Return (X, Y) of the center of cell containing provided text 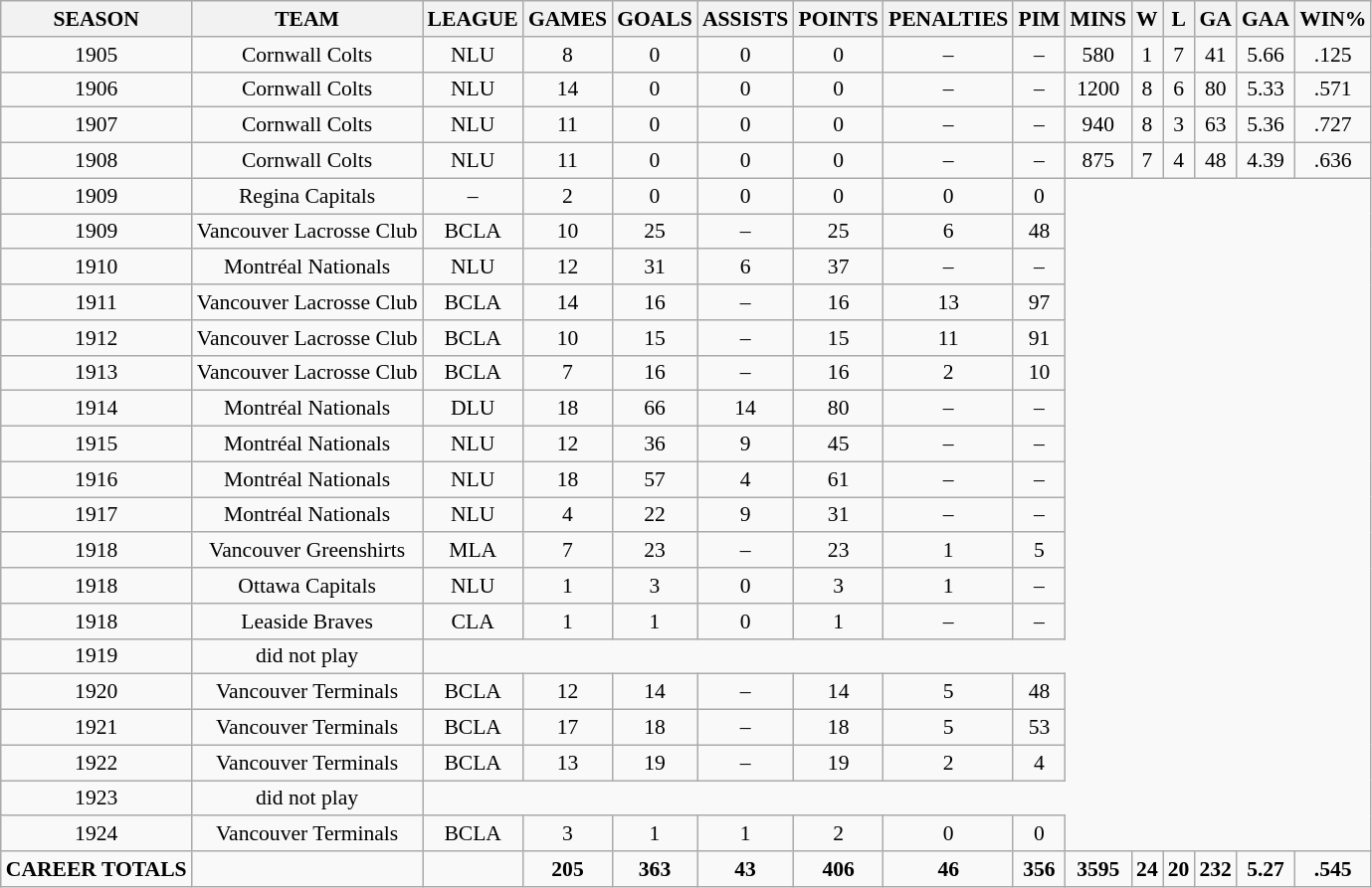
CLA (474, 622)
1915 (97, 444)
1924 (97, 834)
232 (1216, 869)
GOALS (655, 19)
20 (1179, 869)
1914 (97, 409)
5.66 (1266, 55)
406 (838, 869)
WIN% (1333, 19)
Vancouver Greenshirts (307, 551)
Ottawa Capitals (307, 586)
363 (655, 869)
91 (1039, 338)
PIM (1039, 19)
4.39 (1266, 161)
1913 (97, 373)
1917 (97, 515)
.636 (1333, 161)
1916 (97, 479)
L (1179, 19)
66 (655, 409)
940 (1098, 125)
5.36 (1266, 125)
LEAGUE (474, 19)
1922 (97, 763)
1905 (97, 55)
1907 (97, 125)
CAREER TOTALS (97, 869)
MLA (474, 551)
.125 (1333, 55)
63 (1216, 125)
1912 (97, 338)
17 (567, 728)
57 (655, 479)
24 (1147, 869)
GAMES (567, 19)
1908 (97, 161)
97 (1039, 302)
SEASON (97, 19)
ASSISTS (746, 19)
356 (1039, 869)
5.27 (1266, 869)
.545 (1333, 869)
45 (838, 444)
GA (1216, 19)
1910 (97, 267)
.727 (1333, 125)
POINTS (838, 19)
MINS (1098, 19)
PENALTIES (949, 19)
1911 (97, 302)
37 (838, 267)
1919 (97, 656)
DLU (474, 409)
5.33 (1266, 89)
22 (655, 515)
46 (949, 869)
.571 (1333, 89)
TEAM (307, 19)
W (1147, 19)
580 (1098, 55)
1920 (97, 692)
43 (746, 869)
1906 (97, 89)
36 (655, 444)
875 (1098, 161)
205 (567, 869)
1923 (97, 799)
1200 (1098, 89)
61 (838, 479)
53 (1039, 728)
Leaside Braves (307, 622)
41 (1216, 55)
Regina Capitals (307, 196)
GAA (1266, 19)
1921 (97, 728)
3595 (1098, 869)
